Return [X, Y] of the center of cell containing provided text 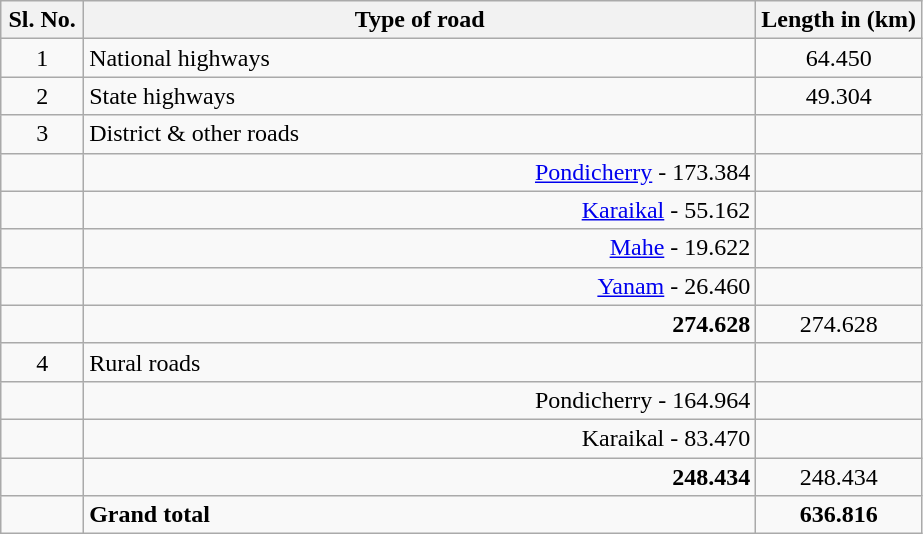
National highways [420, 58]
Karaikal - 55.162 [420, 210]
Sl. No. [42, 20]
1 [42, 58]
Type of road [420, 20]
2 [42, 96]
Length in (km) [839, 20]
District & other roads [420, 134]
49.304 [839, 96]
3 [42, 134]
Yanam - 26.460 [420, 286]
636.816 [839, 515]
Rural roads [420, 362]
State highways [420, 96]
Pondicherry - 164.964 [420, 400]
Pondicherry - 173.384 [420, 172]
Karaikal - 83.470 [420, 438]
64.450 [839, 58]
Grand total [420, 515]
4 [42, 362]
Mahe - 19.622 [420, 248]
